Extract the [x, y] coordinate from the center of the cell holding the provided text.  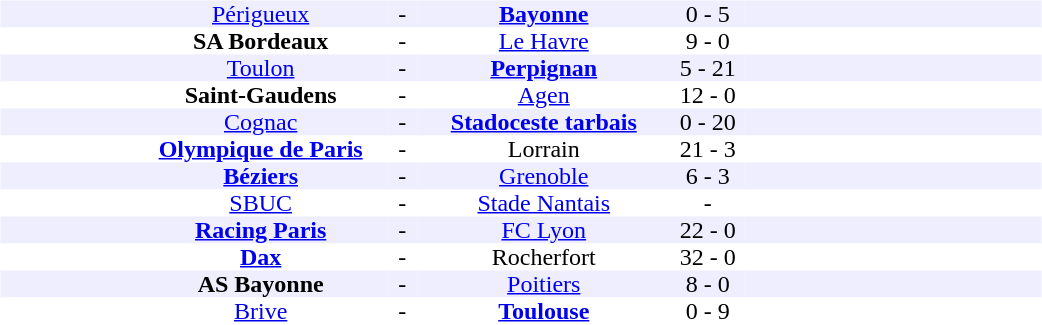
Agen [544, 96]
Rocherfort [544, 258]
FC Lyon [544, 230]
Saint-Gaudens [260, 96]
0 - 9 [707, 312]
22 - 0 [707, 230]
8 - 0 [707, 284]
Le Havre [544, 42]
12 - 0 [707, 96]
21 - 3 [707, 150]
5 - 21 [707, 68]
Toulouse [544, 312]
AS Bayonne [260, 284]
Béziers [260, 176]
Dax [260, 258]
0 - 20 [707, 122]
0 - 5 [707, 14]
Stade Nantais [544, 204]
Racing Paris [260, 230]
Stadoceste tarbais [544, 122]
Poitiers [544, 284]
Brive [260, 312]
SA Bordeaux [260, 42]
Bayonne [544, 14]
9 - 0 [707, 42]
SBUC [260, 204]
Cognac [260, 122]
Perpignan [544, 68]
Périgueux [260, 14]
32 - 0 [707, 258]
6 - 3 [707, 176]
Toulon [260, 68]
Lorrain [544, 150]
Grenoble [544, 176]
Olympique de Paris [260, 150]
